Identify which cell holds the provided text, then report its (X, Y) central coordinate. 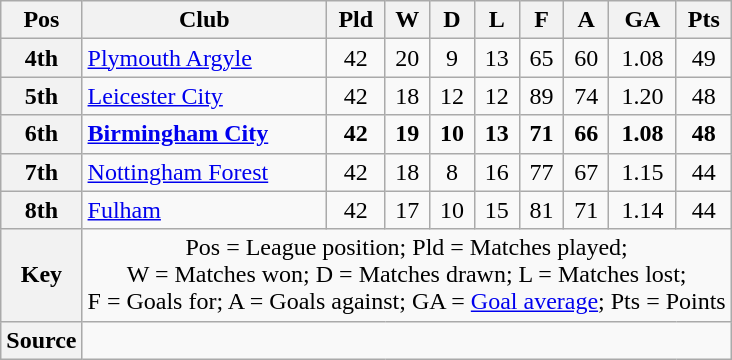
5th (42, 96)
6th (42, 134)
Birmingham City (204, 134)
Fulham (204, 210)
Pos (42, 20)
Key (42, 275)
1.15 (643, 172)
GA (643, 20)
19 (408, 134)
89 (542, 96)
4th (42, 58)
67 (586, 172)
16 (496, 172)
Plymouth Argyle (204, 58)
81 (542, 210)
9 (452, 58)
60 (586, 58)
Nottingham Forest (204, 172)
8th (42, 210)
74 (586, 96)
W (408, 20)
A (586, 20)
7th (42, 172)
8 (452, 172)
1.14 (643, 210)
17 (408, 210)
Pld (356, 20)
66 (586, 134)
L (496, 20)
F (542, 20)
15 (496, 210)
D (452, 20)
Pts (704, 20)
Club (204, 20)
Leicester City (204, 96)
77 (542, 172)
49 (704, 58)
20 (408, 58)
65 (542, 58)
1.20 (643, 96)
Source (42, 340)
